Search for the cell housing the specified text and yield its [x, y] center coordinate. 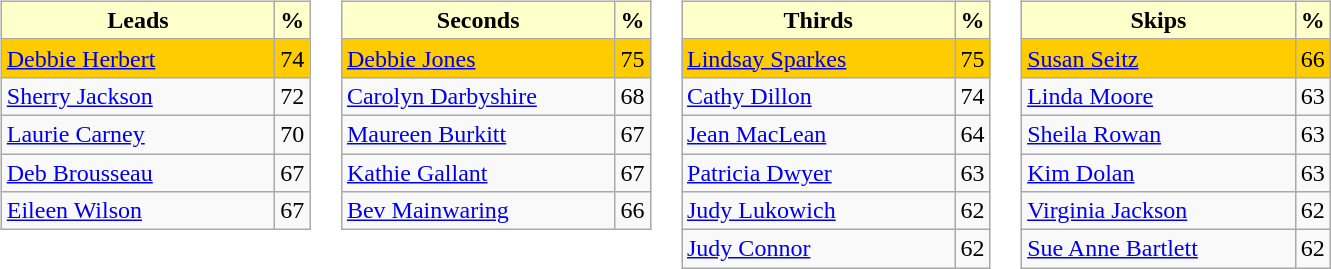
68 [632, 96]
Kim Dolan [1159, 173]
Sheila Rowan [1159, 134]
Thirds [819, 20]
Judy Lukowich [819, 211]
Sue Anne Bartlett [1159, 249]
Patricia Dwyer [819, 173]
Deb Brousseau [138, 173]
Judy Connor [819, 249]
Laurie Carney [138, 134]
Lindsay Sparkes [819, 58]
Kathie Gallant [478, 173]
Seconds [478, 20]
Jean MacLean [819, 134]
Debbie Herbert [138, 58]
64 [972, 134]
Maureen Burkitt [478, 134]
70 [292, 134]
Eileen Wilson [138, 211]
Linda Moore [1159, 96]
Skips [1159, 20]
Leads [138, 20]
72 [292, 96]
Cathy Dillon [819, 96]
Sherry Jackson [138, 96]
Bev Mainwaring [478, 211]
Carolyn Darbyshire [478, 96]
Debbie Jones [478, 58]
Virginia Jackson [1159, 211]
Susan Seitz [1159, 58]
